Search for the cell housing the specified text and yield its [X, Y] center coordinate. 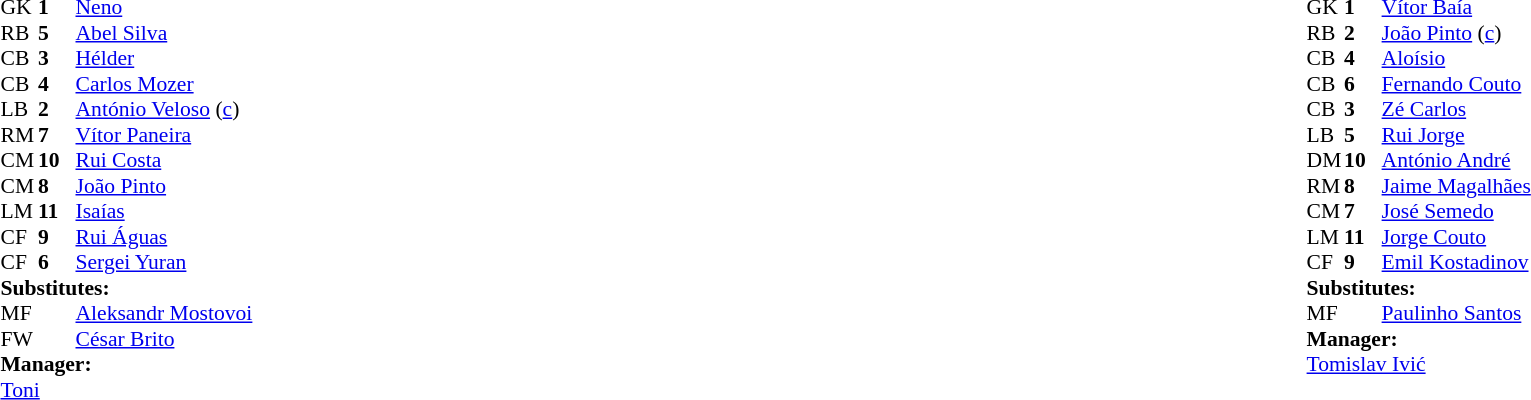
António Veloso (c) [164, 109]
Carlos Mozer [164, 84]
Rui Costa [164, 161]
Rui Jorge [1456, 135]
Aloísio [1456, 59]
DM [1326, 161]
Vítor Paneira [164, 135]
Rui Águas [164, 237]
Zé Carlos [1456, 109]
José Semedo [1456, 211]
Hélder [164, 59]
Tomislav Ivić [1419, 365]
Aleksandr Mostovoi [164, 313]
Jorge Couto [1456, 237]
Sergei Yuran [164, 263]
FW [19, 339]
Jaime Magalhães [1456, 186]
César Brito [164, 339]
Fernando Couto [1456, 84]
João Pinto [164, 186]
Paulinho Santos [1456, 313]
António André [1456, 161]
Abel Silva [164, 33]
Isaías [164, 211]
Emil Kostadinov [1456, 263]
João Pinto (c) [1456, 33]
